Scan for the cell matching the given text and deliver its [x, y] coordinate at center. 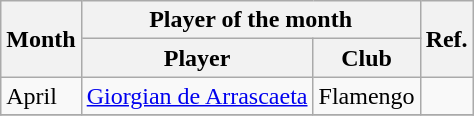
Club [366, 58]
April [41, 96]
Month [41, 39]
Player [197, 58]
Player of the month [250, 20]
Ref. [446, 39]
Flamengo [366, 96]
Giorgian de Arrascaeta [197, 96]
